From the cell containing the given text, extract its center point as [X, Y] coordinate. 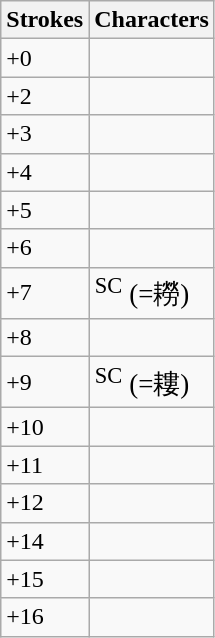
SC (=耮) [152, 292]
SC (=耬) [152, 382]
+2 [45, 96]
+9 [45, 382]
+8 [45, 337]
+4 [45, 172]
+12 [45, 503]
+10 [45, 427]
+14 [45, 541]
+11 [45, 465]
+0 [45, 58]
Characters [152, 20]
+7 [45, 292]
+15 [45, 579]
+16 [45, 617]
+6 [45, 248]
+5 [45, 210]
Strokes [45, 20]
+3 [45, 134]
